Extract the (x, y) coordinate from the center of the cell holding the provided text.  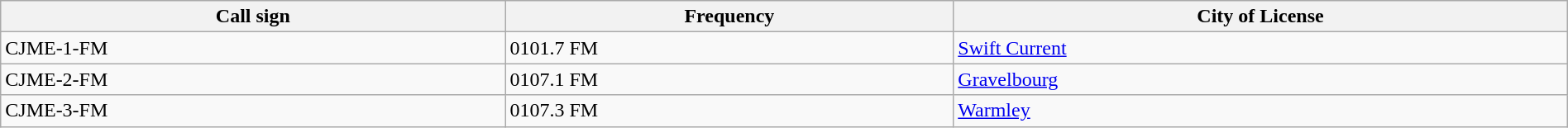
Swift Current (1260, 48)
0101.7 FM (729, 48)
0107.3 FM (729, 111)
CJME-3-FM (253, 111)
CJME-2-FM (253, 79)
0107.1 FM (729, 79)
Gravelbourg (1260, 79)
Call sign (253, 17)
Frequency (729, 17)
CJME-1-FM (253, 48)
Warmley (1260, 111)
City of License (1260, 17)
